Locate the cell with the specified text and output its [X, Y] center coordinate. 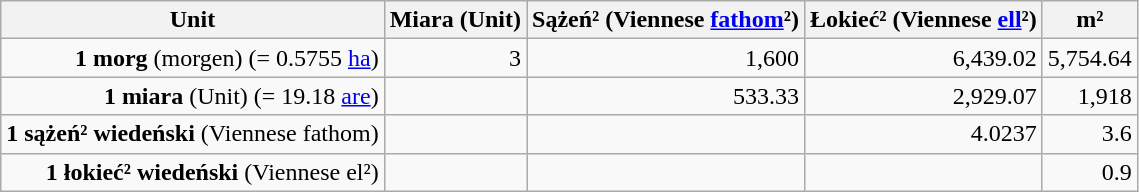
Unit [192, 20]
4.0237 [923, 134]
533.33 [666, 96]
1 morg (morgen) (= 0.5755 ha) [192, 58]
3.6 [1090, 134]
m² [1090, 20]
3 [455, 58]
0.9 [1090, 172]
Łokieć² (Viennese ell²) [923, 20]
1 miara (Unit) (= 19.18 are) [192, 96]
6,439.02 [923, 58]
5,754.64 [1090, 58]
1,918 [1090, 96]
1 łokieć² wiedeński (Viennese el²) [192, 172]
Sążeń² (Viennese fathom²) [666, 20]
2,929.07 [923, 96]
1,600 [666, 58]
1 sążeń² wiedeński (Viennese fathom) [192, 134]
Miara (Unit) [455, 20]
